For the text-containing cell, return its midpoint in [X, Y] coordinate format. 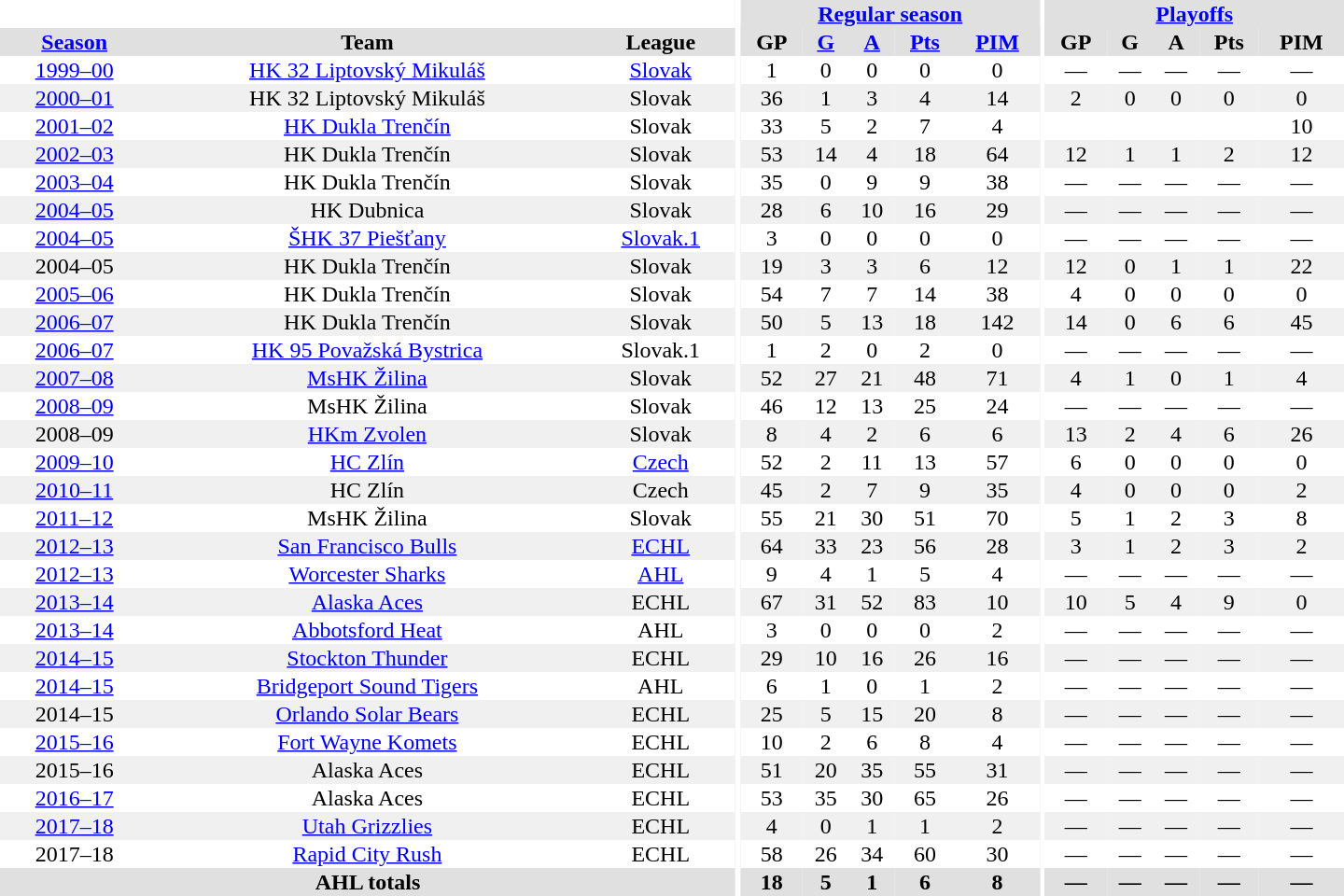
Utah Grizzlies [367, 826]
2010–11 [75, 490]
1999–00 [75, 70]
46 [773, 406]
2016–17 [75, 798]
2007–08 [75, 378]
48 [925, 378]
22 [1301, 266]
Season [75, 42]
2000–01 [75, 98]
Team [367, 42]
Fort Wayne Komets [367, 742]
ŠHK 37 Piešťany [367, 238]
League [661, 42]
67 [773, 602]
27 [825, 378]
2005–06 [75, 294]
HKm Zvolen [367, 434]
2009–10 [75, 462]
11 [872, 462]
Worcester Sharks [367, 574]
65 [925, 798]
36 [773, 98]
56 [925, 546]
83 [925, 602]
Regular season [890, 14]
2001–02 [75, 126]
Rapid City Rush [367, 854]
19 [773, 266]
2002–03 [75, 154]
Bridgeport Sound Tigers [367, 686]
57 [997, 462]
Stockton Thunder [367, 658]
23 [872, 546]
San Francisco Bulls [367, 546]
AHL totals [368, 882]
70 [997, 518]
Playoffs [1195, 14]
2011–12 [75, 518]
54 [773, 294]
71 [997, 378]
Abbotsford Heat [367, 630]
60 [925, 854]
HK Dubnica [367, 210]
Orlando Solar Bears [367, 714]
142 [997, 322]
15 [872, 714]
HK 95 Považská Bystrica [367, 350]
50 [773, 322]
24 [997, 406]
58 [773, 854]
2003–04 [75, 182]
34 [872, 854]
